Search for the cell housing the specified text and yield its (X, Y) center coordinate. 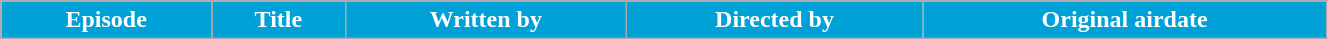
Directed by (774, 20)
Written by (486, 20)
Episode (106, 20)
Title (279, 20)
Original airdate (1125, 20)
